Identify which cell holds the provided text, then report its (x, y) central coordinate. 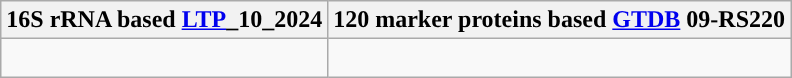
120 marker proteins based GTDB 09-RS220 (560, 20)
16S rRNA based LTP_10_2024 (164, 20)
